Identify which cell holds the provided text, then report its (X, Y) central coordinate. 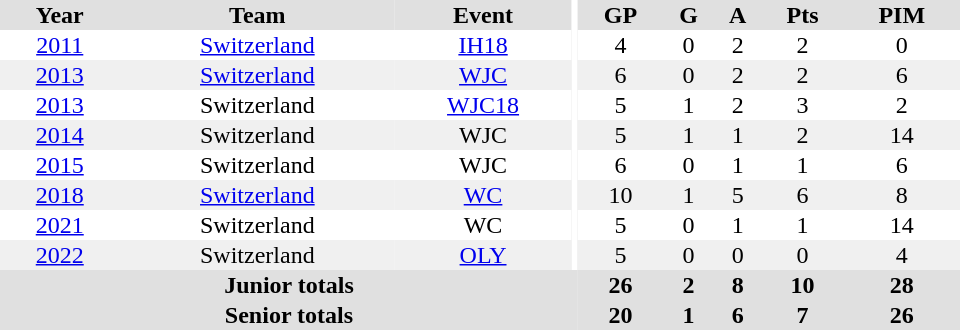
Senior totals (289, 315)
PIM (902, 15)
7 (803, 315)
2011 (60, 45)
Junior totals (289, 285)
IH18 (483, 45)
G (688, 15)
OLY (483, 255)
A (738, 15)
2015 (60, 165)
2014 (60, 135)
Team (258, 15)
2018 (60, 195)
GP (620, 15)
28 (902, 285)
Event (483, 15)
20 (620, 315)
WJC18 (483, 105)
2021 (60, 225)
3 (803, 105)
Year (60, 15)
Pts (803, 15)
2022 (60, 255)
